Output the [X, Y] coordinate of the center of the cell containing the given text.  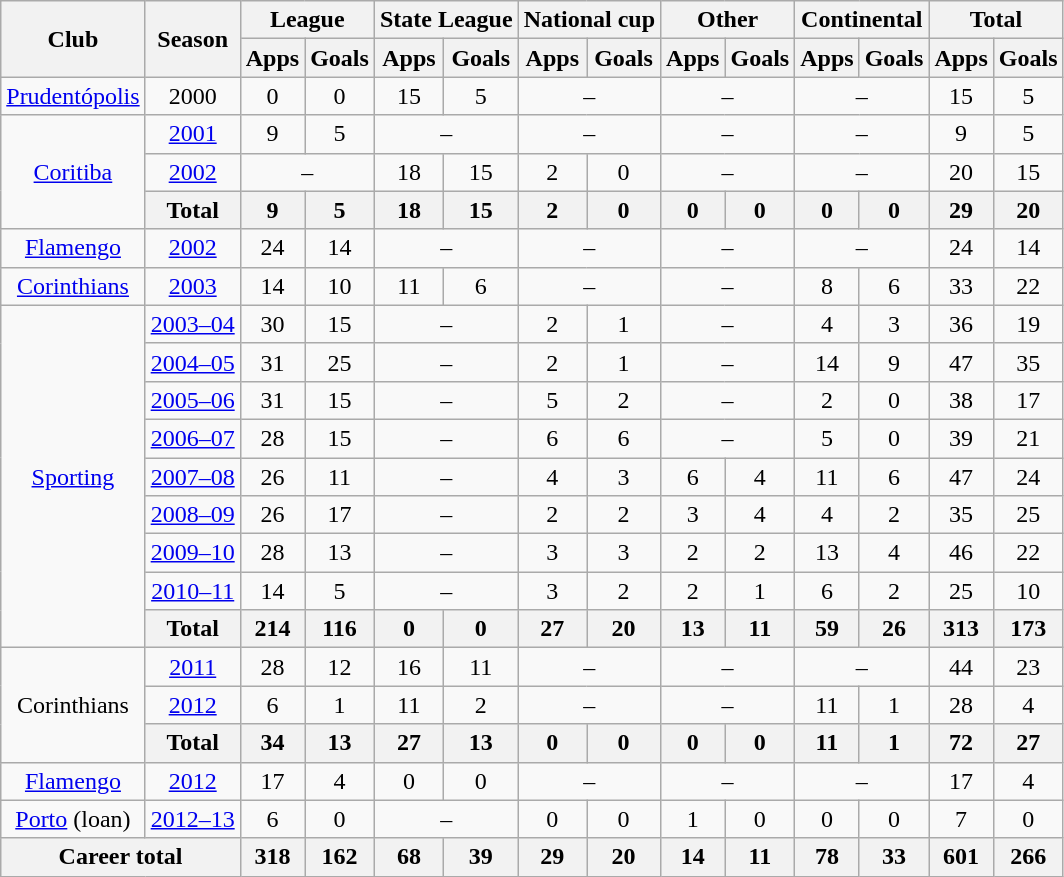
78 [827, 857]
16 [408, 667]
68 [408, 857]
266 [1028, 857]
2005–06 [192, 400]
Continental [862, 20]
72 [961, 743]
Prudentópolis [73, 96]
League [307, 20]
46 [961, 553]
2003 [192, 286]
19 [1028, 324]
2007–08 [192, 477]
173 [1028, 629]
23 [1028, 667]
2004–05 [192, 362]
State League [446, 20]
Porto (loan) [73, 819]
2008–09 [192, 515]
Sporting [73, 476]
2010–11 [192, 591]
162 [340, 857]
2009–10 [192, 553]
Season [192, 39]
116 [340, 629]
59 [827, 629]
12 [340, 667]
2003–04 [192, 324]
National cup [589, 20]
2011 [192, 667]
601 [961, 857]
2000 [192, 96]
Coritiba [73, 172]
8 [827, 286]
214 [272, 629]
Other [728, 20]
7 [961, 819]
318 [272, 857]
38 [961, 400]
Club [73, 39]
2006–07 [192, 438]
30 [272, 324]
2012–13 [192, 819]
36 [961, 324]
44 [961, 667]
21 [1028, 438]
34 [272, 743]
313 [961, 629]
Career total [120, 857]
2001 [192, 134]
